Return the [x, y] coordinate for the center point of the cell that contains the specified text.  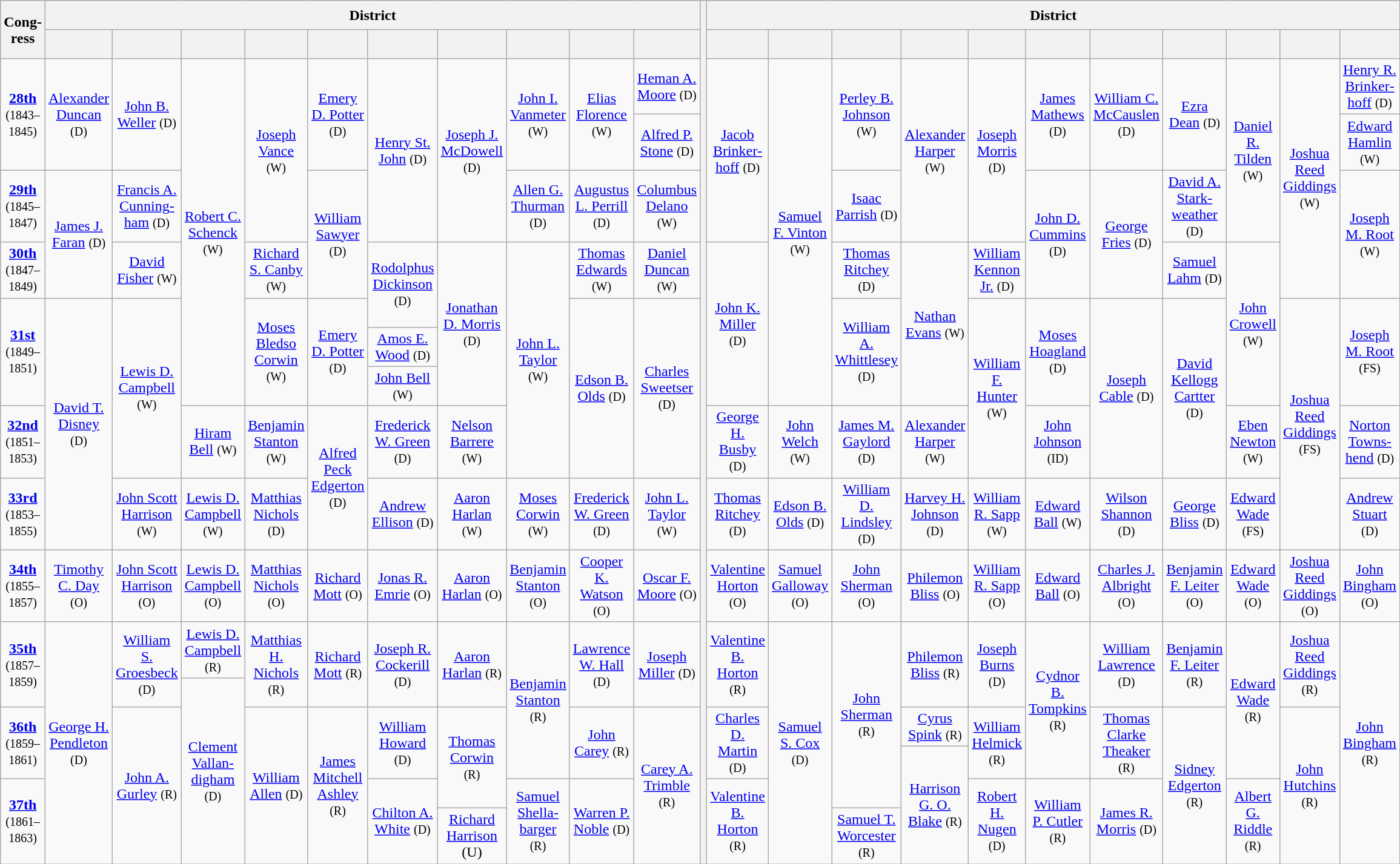
Edward Ball (W) [1058, 513]
Joseph J. McDowell (D) [472, 150]
David T. Disney (D) [79, 424]
37th(1861–1863) [23, 821]
Aaron Harlan (O) [472, 586]
Harrison G. O. Blake (R) [935, 805]
Charles J. Albright (O) [1126, 586]
Richard Harrison (U) [472, 836]
George Fries (D) [1126, 234]
William P. Cutler (R) [1058, 821]
James Mitchell Ashley (R) [338, 785]
Philemon Bliss (O) [935, 586]
Matthias H. Nichols (R) [276, 664]
Moses Bledso Corwin (W) [276, 352]
Edward Hamlin (W) [1369, 142]
Clement Vallan­digham (D) [213, 770]
Samuel Lahm (D) [1195, 270]
James R. Morris (D) [1126, 821]
Samuel F. Vinton (W) [800, 232]
David Kellogg Cartter (D) [1195, 387]
Richard Mott (R) [338, 664]
Thomas Corwin (R) [472, 757]
Heman A. Moore (D) [667, 87]
Carey A. Trimble (R) [667, 785]
John D. Cummins (D) [1058, 234]
Joseph Cable (D) [1126, 387]
John Scott Harrison (W) [147, 513]
George H. Busby (D) [738, 442]
William D. Lindsley (D) [866, 513]
Samuel Galloway (O) [800, 586]
Timothy C. Day (O) [79, 586]
Samuel T. Worcester (R) [866, 836]
Samuel Shella­barger (R) [538, 821]
Benjamin Stanton (O) [538, 586]
36th(1859–1861) [23, 742]
Augustus L. Perrill (D) [602, 206]
Moses Hoagland (D) [1058, 352]
Thomas Edwards (W) [602, 270]
Robert H. Nugen (D) [997, 821]
Andrew Ellison (D) [402, 513]
William Sawyer (D) [338, 234]
Alfred Peck Edgerton (D) [338, 478]
William Kennon Jr. (D) [997, 270]
Ezra Dean (D) [1195, 114]
Nelson Barrere (W) [472, 442]
William Helmick (R) [997, 742]
Joshua Reed Giddings (O) [1310, 586]
John Scott Harrison (O) [147, 586]
John I. Vanmeter (W) [538, 114]
Chilton A. White (D) [402, 821]
Richard Mott (O) [338, 586]
Cong­ress [23, 30]
Hiram Bell (W) [213, 442]
Sidney Edgerton (R) [1195, 785]
Joseph Burns (D) [997, 664]
30th(1847–1849) [23, 270]
Joseph M. Root (FS) [1369, 352]
Aaron Harlan (R) [472, 664]
John K. Miller (D) [738, 324]
Benjamin Stanton (R) [538, 700]
29th(1845–1847) [23, 206]
Eben Newton (W) [1253, 442]
33rd(1853–1855) [23, 513]
34th(1855–1857) [23, 586]
William R. Sapp (O) [997, 586]
Amos E. Wood (D) [402, 346]
Matthias Nichols (D) [276, 513]
William C. McCauslen (D) [1126, 114]
Edward Ball (O) [1058, 586]
William S. Groesbeck (D) [147, 664]
31st(1849–1851) [23, 352]
Joseph R. Cockerill (D) [402, 664]
John Bingham (O) [1369, 586]
Nathan Evans (W) [935, 324]
John Sherman (R) [866, 714]
Joshua Reed Giddings (R) [1310, 664]
Alfred P. Stone (D) [667, 142]
William Howard (D) [402, 742]
Cydnor B. Tompkins (R) [1058, 700]
Lawrence W. Hall (D) [602, 664]
Charles Sweetser (D) [667, 387]
Thomas Clarke Theaker (R) [1126, 742]
John Carey (R) [602, 742]
Albert G. Riddle (R) [1253, 821]
32nd(1851–1853) [23, 442]
William A. Whittlesey (D) [866, 352]
John Sherman (O) [866, 586]
Allen G. Thurman (D) [538, 206]
James J. Faran (D) [79, 234]
Joseph Morris (D) [997, 150]
28th(1843–1845) [23, 114]
Moses Corwin (W) [538, 513]
Robert C. Schenck (W) [213, 232]
Jonathan D. Morris (D) [472, 324]
David A. Stark­weather (D) [1195, 206]
George Bliss (D) [1195, 513]
William F. Hunter (W) [997, 387]
Norton Towns­hend (D) [1369, 442]
Henry St. John (D) [402, 150]
Matthias Nichols (O) [276, 586]
Edward Wade (R) [1253, 700]
John Bell (W) [402, 386]
Cyrus Spink (R) [935, 727]
Jacob Brinker­hoff (D) [738, 150]
Joshua Reed Giddings (W) [1310, 178]
Joseph M. Root (W) [1369, 234]
Edward Wade (O) [1253, 586]
Henry R. Brinker­hoff (D) [1369, 87]
William Allen (D) [276, 785]
Elias Florence (W) [602, 114]
Daniel Duncan (W) [667, 270]
Oscar F. Moore (O) [667, 586]
Edward Wade (FS) [1253, 513]
Alexander Duncan (D) [79, 114]
James Mathews (D) [1058, 114]
Perley B. Johnson (W) [866, 114]
John B. Weller (D) [147, 114]
Charles D. Martin (D) [738, 742]
Joshua Reed Giddings (FS) [1310, 424]
Cooper K. Watson (O) [602, 586]
Samuel S. Cox (D) [800, 742]
Lewis D. Campbell (O) [213, 586]
George H. Pendleton (D) [79, 742]
Joseph Vance (W) [276, 150]
35th(1857–1859) [23, 664]
Daniel R. Tilden (W) [1253, 150]
Richard S. Canby (W) [276, 270]
James M. Gaylord (D) [866, 442]
Benjamin F. Leiter (O) [1195, 586]
John Bingham (R) [1369, 742]
Joseph Miller (D) [667, 664]
Columbus Delano (W) [667, 206]
Valentine Horton (O) [738, 586]
Lewis D. Campbell (R) [213, 650]
Wilson Shannon (D) [1126, 513]
Benjamin F. Leiter (R) [1195, 664]
John Welch (W) [800, 442]
Isaac Parrish (D) [866, 206]
William R. Sapp (W) [997, 513]
David Fisher (W) [147, 270]
Benjamin Stanton (W) [276, 442]
John Crowell (W) [1253, 324]
Rodolphus Dickinson (D) [402, 285]
Warren P. Noble (D) [602, 821]
Francis A. Cunning­ham (D) [147, 206]
William Lawrence (D) [1126, 664]
Philemon Bliss (R) [935, 664]
John Johnson (ID) [1058, 442]
John Hutchins (R) [1310, 785]
Jonas R. Emrie (O) [402, 586]
John A. Gurley (R) [147, 785]
Aaron Harlan (W) [472, 513]
Harvey H. Johnson (D) [935, 513]
Andrew Stuart (D) [1369, 513]
